Detect which cell encompasses the target text, then output its [X, Y] center coordinate. 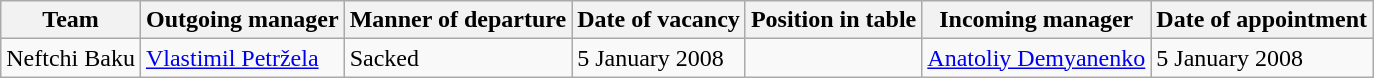
Outgoing manager [242, 20]
Date of vacancy [659, 20]
Vlastimil Petržela [242, 58]
Anatoliy Demyanenko [1036, 58]
Manner of departure [458, 20]
Position in table [833, 20]
Sacked [458, 58]
Neftchi Baku [71, 58]
Date of appointment [1262, 20]
Team [71, 20]
Incoming manager [1036, 20]
